Return the [x, y] coordinate for the center point of the cell that contains the specified text.  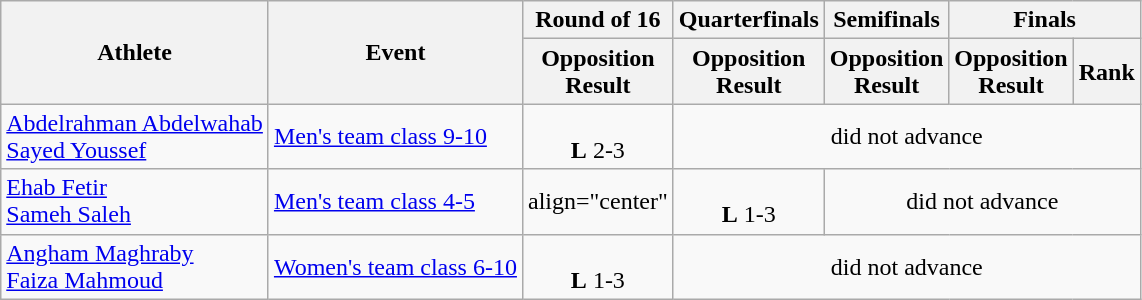
L 2-3 [598, 136]
Women's team class 6-10 [395, 266]
Ehab FetirSameh Saleh [135, 202]
Finals [1045, 20]
Rank [1106, 72]
Athlete [135, 52]
Round of 16 [598, 20]
Event [395, 52]
Men's team class 4-5 [395, 202]
Quarterfinals [748, 20]
align="center" [598, 202]
Men's team class 9-10 [395, 136]
Abdelrahman AbdelwahabSayed Youssef [135, 136]
Semifinals [886, 20]
Angham MaghrabyFaiza Mahmoud [135, 266]
